Scan for the cell matching the given text and deliver its [x, y] coordinate at center. 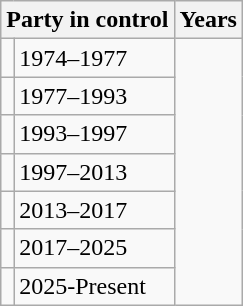
Years [208, 20]
1993–1997 [94, 134]
1977–1993 [94, 96]
Party in control [88, 20]
2013–2017 [94, 210]
2017–2025 [94, 248]
1974–1977 [94, 58]
1997–2013 [94, 172]
2025-Present [94, 286]
